Output the (X, Y) coordinate of the center of the cell containing the given text.  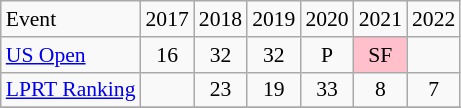
2018 (220, 19)
8 (380, 90)
2017 (168, 19)
7 (434, 90)
SF (380, 55)
Event (71, 19)
2021 (380, 19)
16 (168, 55)
LPRT Ranking (71, 90)
33 (326, 90)
P (326, 55)
US Open (71, 55)
23 (220, 90)
2019 (274, 19)
2020 (326, 19)
19 (274, 90)
2022 (434, 19)
